Output the (X, Y) coordinate of the center of the cell containing the given text.  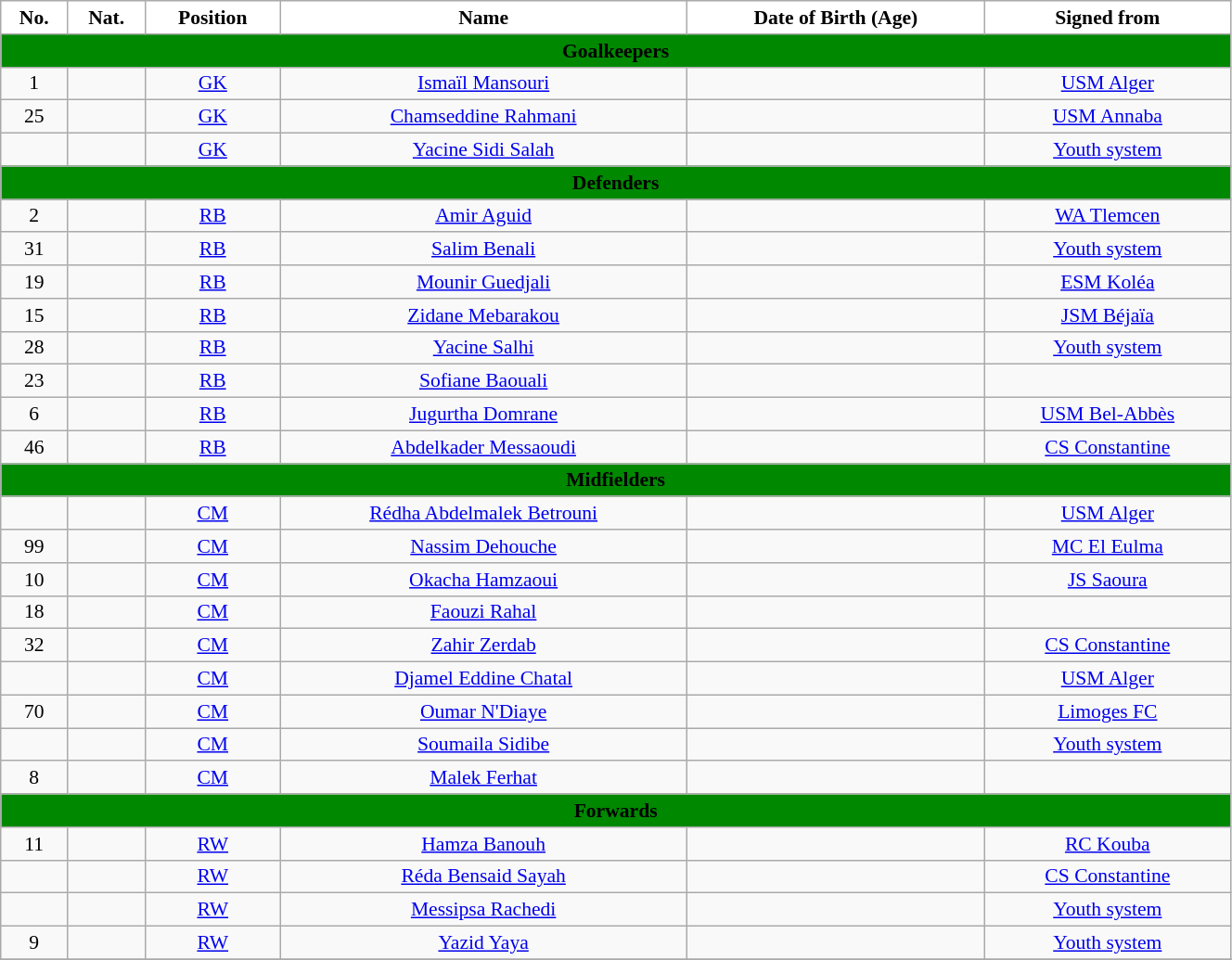
Zahir Zerdab (484, 646)
Oumar N'Diaye (484, 711)
Jugurtha Domrane (484, 415)
Ismaïl Mansouri (484, 83)
46 (34, 447)
Yazid Yaya (484, 943)
70 (34, 711)
Hamza Banouh (484, 844)
Rédha Abdelmalek Betrouni (484, 514)
Messipsa Rachedi (484, 910)
Réda Bensaid Sayah (484, 877)
Forwards (616, 811)
Amir Aguid (484, 216)
Faouzi Rahal (484, 612)
Midfielders (616, 480)
USM Bel-Abbès (1108, 415)
Defenders (616, 183)
JS Saoura (1108, 580)
No. (34, 18)
8 (34, 778)
6 (34, 415)
RC Kouba (1108, 844)
Signed from (1108, 18)
Goalkeepers (616, 51)
Mounir Guedjali (484, 282)
1 (34, 83)
WA Tlemcen (1108, 216)
Nassim Dehouche (484, 546)
10 (34, 580)
32 (34, 646)
25 (34, 117)
Limoges FC (1108, 711)
Yacine Salhi (484, 348)
28 (34, 348)
11 (34, 844)
19 (34, 282)
Djamel Eddine Chatal (484, 679)
99 (34, 546)
USM Annaba (1108, 117)
Name (484, 18)
9 (34, 943)
Yacine Sidi Salah (484, 150)
ESM Koléa (1108, 282)
Zidane Mebarakou (484, 315)
Sofiane Baouali (484, 381)
18 (34, 612)
Position (213, 18)
15 (34, 315)
MC El Eulma (1108, 546)
Chamseddine Rahmani (484, 117)
Okacha Hamzaoui (484, 580)
Malek Ferhat (484, 778)
31 (34, 250)
Soumaila Sidibe (484, 745)
Abdelkader Messaoudi (484, 447)
Salim Benali (484, 250)
2 (34, 216)
Date of Birth (Age) (837, 18)
23 (34, 381)
Nat. (107, 18)
JSM Béjaïa (1108, 315)
